From the cell containing the given text, extract its center point as (x, y) coordinate. 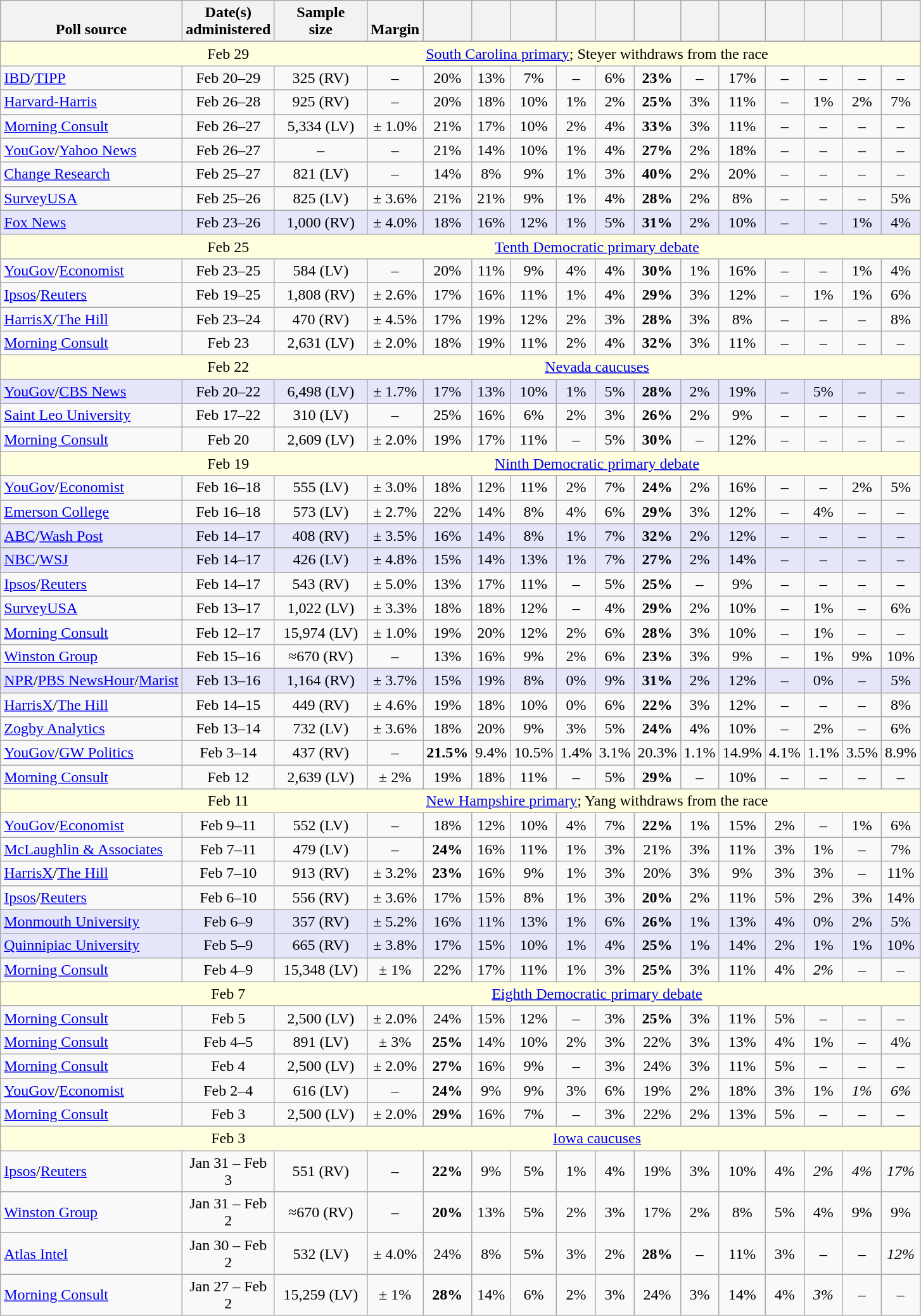
Feb 14–15 (228, 705)
Feb 4 (228, 1066)
Feb 23–24 (228, 319)
Feb 29 (228, 54)
ABC/Wash Post (91, 536)
Feb 5 (228, 1018)
584 (LV) (321, 270)
Jan 31 – Feb 2 (228, 1212)
Atlas Intel (91, 1254)
± 1.7% (395, 391)
Date(s)administered (228, 22)
Feb 20–22 (228, 391)
426 (LV) (321, 560)
551 (RV) (321, 1172)
891 (LV) (321, 1042)
616 (LV) (321, 1090)
8.9% (901, 753)
Feb 5–9 (228, 946)
1,164 (RV) (321, 680)
9.4% (492, 753)
5,334 (LV) (321, 126)
913 (RV) (321, 873)
665 (RV) (321, 946)
Feb 13–14 (228, 729)
Feb 13–17 (228, 608)
20.3% (657, 753)
Poll source (91, 22)
2,639 (LV) (321, 777)
Feb 12 (228, 777)
Feb 4–5 (228, 1042)
10.5% (533, 753)
Margin (395, 22)
40% (657, 174)
± 4.5% (395, 319)
449 (RV) (321, 705)
± 2.7% (395, 512)
310 (LV) (321, 415)
2,609 (LV) (321, 440)
± 4.6% (395, 705)
Jan 27 – Feb 2 (228, 1294)
Feb 20 (228, 440)
925 (RV) (321, 102)
Jan 31 – Feb 3 (228, 1172)
1,000 (RV) (321, 222)
Ninth Democratic primary debate (597, 464)
Feb 4–9 (228, 970)
408 (RV) (321, 536)
Feb 20–29 (228, 78)
Feb 23 (228, 343)
± 3.2% (395, 873)
Samplesize (321, 22)
821 (LV) (321, 174)
Feb 2–4 (228, 1090)
1.4% (576, 753)
21.5% (447, 753)
Feb 19 (228, 464)
YouGov/CBS News (91, 391)
2,631 (LV) (321, 343)
573 (LV) (321, 512)
552 (LV) (321, 825)
15,348 (LV) (321, 970)
YouGov/GW Politics (91, 753)
Feb 12–17 (228, 632)
Feb 11 (228, 801)
± 3.3% (395, 608)
Feb 7–11 (228, 849)
Feb 7 (228, 994)
Monmouth University (91, 921)
Feb 7–10 (228, 873)
Iowa caucuses (597, 1139)
479 (LV) (321, 849)
IBD/TIPP (91, 78)
South Carolina primary; Steyer withdraws from the race (597, 54)
Feb 6–10 (228, 897)
± 3.5% (395, 536)
555 (LV) (321, 488)
470 (RV) (321, 319)
± 4.8% (395, 560)
Zogby Analytics (91, 729)
± 3.0% (395, 488)
Change Research (91, 174)
± 3.8% (395, 946)
532 (LV) (321, 1254)
Feb 6–9 (228, 921)
Emerson College (91, 512)
Jan 30 – Feb 2 (228, 1254)
± 3% (395, 1042)
15,974 (LV) (321, 632)
1,808 (RV) (321, 294)
825 (LV) (321, 198)
Feb 25 (228, 246)
Feb 15–16 (228, 656)
437 (RV) (321, 753)
3.5% (861, 753)
Harvard-Harris (91, 102)
Feb 25–27 (228, 174)
Feb 3–14 (228, 753)
YouGov/Yahoo News (91, 150)
15,259 (LV) (321, 1294)
357 (RV) (321, 921)
Feb 25–26 (228, 198)
325 (RV) (321, 78)
1,022 (LV) (321, 608)
Tenth Democratic primary debate (597, 246)
543 (RV) (321, 584)
3.1% (614, 753)
± 2.6% (395, 294)
Feb 23–25 (228, 270)
732 (LV) (321, 729)
556 (RV) (321, 897)
Eighth Democratic primary debate (597, 994)
Saint Leo University (91, 415)
Feb 26–28 (228, 102)
New Hampshire primary; Yang withdraws from the race (597, 801)
± 5.0% (395, 584)
Quinnipiac University (91, 946)
Nevada caucuses (597, 367)
6,498 (LV) (321, 391)
Feb 9–11 (228, 825)
Fox News (91, 222)
± 3.7% (395, 680)
Feb 23–26 (228, 222)
Feb 22 (228, 367)
± 5.2% (395, 921)
± 2% (395, 777)
Feb 19–25 (228, 294)
Feb 17–22 (228, 415)
33% (657, 126)
McLaughlin & Associates (91, 849)
4.1% (784, 753)
Feb 13–16 (228, 680)
NPR/PBS NewsHour/Marist (91, 680)
14.9% (742, 753)
NBC/WSJ (91, 560)
